Provide the (X, Y) coordinate of the cell's center where the given text is located.  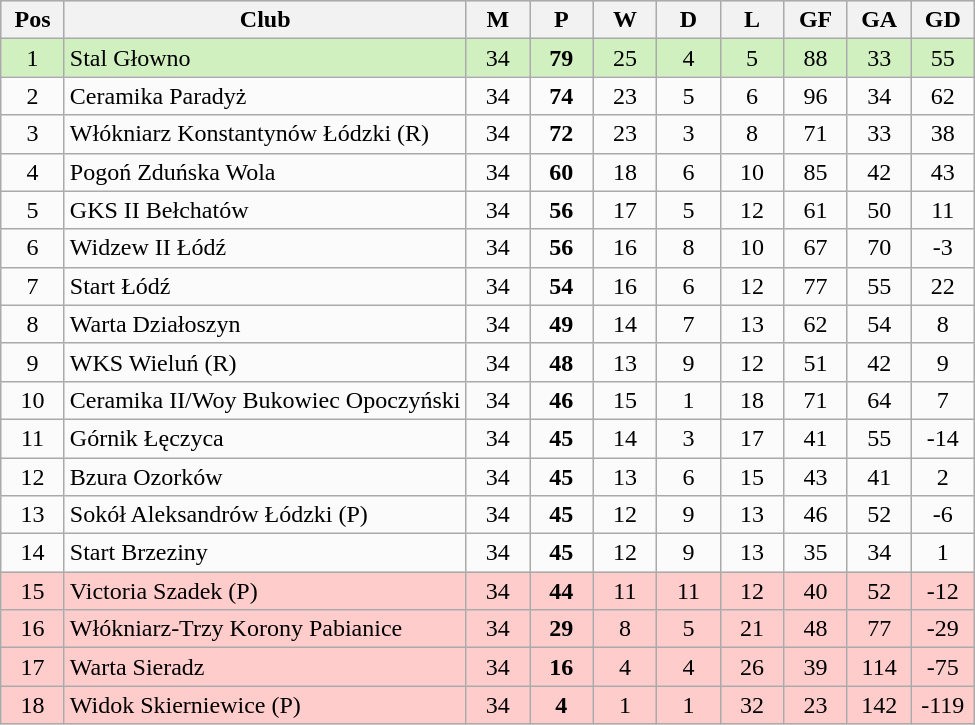
Górnik Łęczyca (265, 438)
74 (562, 96)
44 (562, 591)
Widok Skierniewice (P) (265, 705)
GA (879, 20)
64 (879, 400)
P (562, 20)
49 (562, 324)
51 (816, 362)
21 (752, 629)
D (689, 20)
Sokół Aleksandrów Łódzki (P) (265, 515)
79 (562, 58)
Włókniarz-Trzy Korony Pabianice (265, 629)
25 (625, 58)
29 (562, 629)
26 (752, 667)
60 (562, 172)
-6 (943, 515)
Club (265, 20)
Włókniarz Konstantynów Łódzki (R) (265, 134)
72 (562, 134)
-3 (943, 248)
Warta Działoszyn (265, 324)
Warta Sieradz (265, 667)
70 (879, 248)
Stal Głowno (265, 58)
Ceramika Paradyż (265, 96)
35 (816, 553)
38 (943, 134)
32 (752, 705)
Victoria Szadek (P) (265, 591)
50 (879, 210)
M (498, 20)
Bzura Ozorków (265, 477)
GKS II Bełchatów (265, 210)
61 (816, 210)
Pos (33, 20)
85 (816, 172)
GD (943, 20)
Start Brzeziny (265, 553)
-12 (943, 591)
40 (816, 591)
WKS Wieluń (R) (265, 362)
-119 (943, 705)
L (752, 20)
GF (816, 20)
22 (943, 286)
142 (879, 705)
W (625, 20)
-29 (943, 629)
114 (879, 667)
-14 (943, 438)
67 (816, 248)
Pogoń Zduńska Wola (265, 172)
96 (816, 96)
Start Łódź (265, 286)
88 (816, 58)
-75 (943, 667)
Widzew II Łódź (265, 248)
Ceramika II/Woy Bukowiec Opoczyński (265, 400)
39 (816, 667)
